Locate the cell with the specified text and output its [x, y] center coordinate. 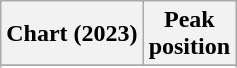
Peakposition [189, 34]
Chart (2023) [72, 34]
